Return the (x, y) coordinate for the center point of the cell that contains the specified text.  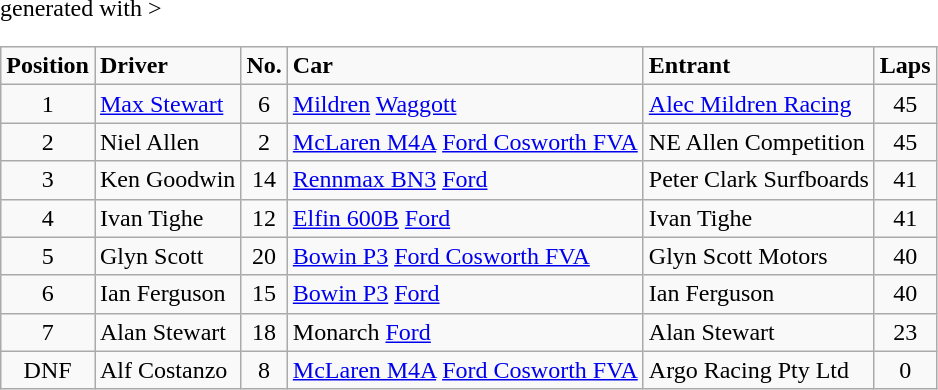
NE Allen Competition (758, 142)
Max Stewart (167, 104)
Driver (167, 66)
Ken Goodwin (167, 180)
Entrant (758, 66)
Bowin P3 Ford (465, 294)
0 (905, 370)
Laps (905, 66)
23 (905, 332)
Mildren Waggott (465, 104)
3 (48, 180)
Rennmax BN3 Ford (465, 180)
7 (48, 332)
Monarch Ford (465, 332)
8 (264, 370)
Position (48, 66)
Argo Racing Pty Ltd (758, 370)
5 (48, 256)
Peter Clark Surfboards (758, 180)
Alec Mildren Racing (758, 104)
DNF (48, 370)
Car (465, 66)
Niel Allen (167, 142)
15 (264, 294)
Alf Costanzo (167, 370)
12 (264, 218)
18 (264, 332)
14 (264, 180)
Glyn Scott (167, 256)
Elfin 600B Ford (465, 218)
No. (264, 66)
Glyn Scott Motors (758, 256)
20 (264, 256)
4 (48, 218)
1 (48, 104)
Bowin P3 Ford Cosworth FVA (465, 256)
